Provide the [X, Y] coordinate of the cell's center where the given text is located.  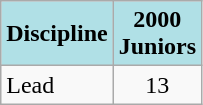
2000Juniors [157, 34]
Lead [57, 85]
13 [157, 85]
Discipline [57, 34]
